Extract the (X, Y) coordinate from the center of the cell holding the provided text.  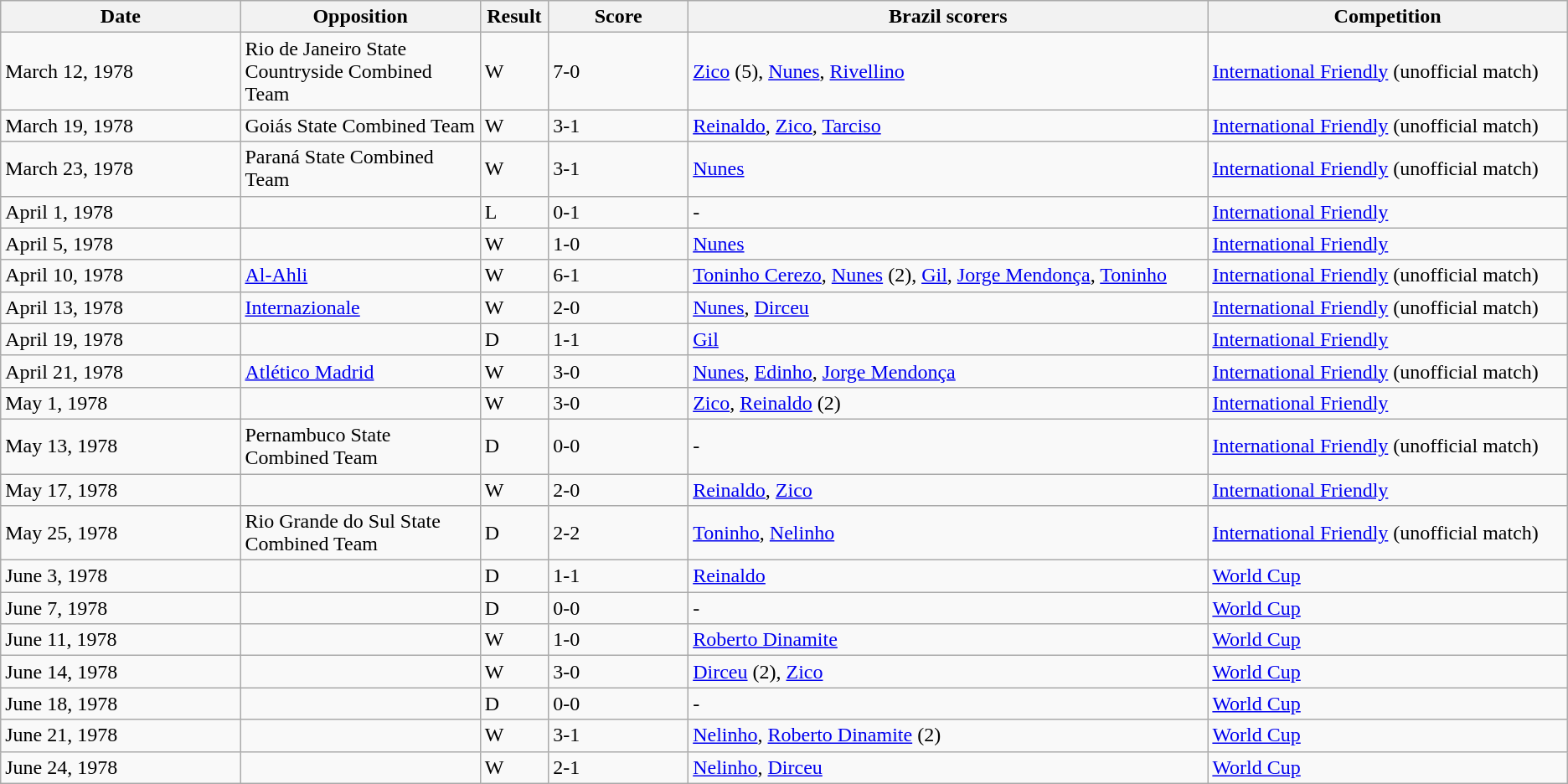
Reinaldo, Zico (948, 490)
Reinaldo, Zico, Tarciso (948, 126)
June 14, 1978 (121, 672)
June 11, 1978 (121, 640)
Nelinho, Dirceu (948, 767)
June 18, 1978 (121, 704)
March 19, 1978 (121, 126)
Pernambuco State Combined Team (360, 446)
L (514, 212)
Toninho Cerezo, Nunes (2), Gil, Jorge Mendonça, Toninho (948, 276)
June 3, 1978 (121, 576)
Brazil scorers (948, 17)
Nunes, Edinho, Jorge Mendonça (948, 371)
May 13, 1978 (121, 446)
6-1 (618, 276)
Zico (5), Nunes, Rivellino (948, 71)
March 23, 1978 (121, 169)
Al-Ahli (360, 276)
Rio Grande do Sul State Combined Team (360, 533)
April 5, 1978 (121, 244)
April 1, 1978 (121, 212)
Atlético Madrid (360, 371)
Roberto Dinamite (948, 640)
April 10, 1978 (121, 276)
Goiás State Combined Team (360, 126)
Nunes, Dirceu (948, 307)
Opposition (360, 17)
Gil (948, 339)
2-1 (618, 767)
Internazionale (360, 307)
Reinaldo (948, 576)
Rio de Janeiro State Countryside Combined Team (360, 71)
April 21, 1978 (121, 371)
Competition (1387, 17)
Toninho, Nelinho (948, 533)
June 7, 1978 (121, 608)
Dirceu (2), Zico (948, 672)
Zico, Reinaldo (2) (948, 403)
June 24, 1978 (121, 767)
May 17, 1978 (121, 490)
7-0 (618, 71)
March 12, 1978 (121, 71)
Paraná State Combined Team (360, 169)
May 25, 1978 (121, 533)
Nelinho, Roberto Dinamite (2) (948, 735)
Score (618, 17)
2-2 (618, 533)
Result (514, 17)
Date (121, 17)
June 21, 1978 (121, 735)
May 1, 1978 (121, 403)
0-1 (618, 212)
April 19, 1978 (121, 339)
April 13, 1978 (121, 307)
